Pinpoint the cell where the given text exists, returning its [X, Y] midpoint coordinate. 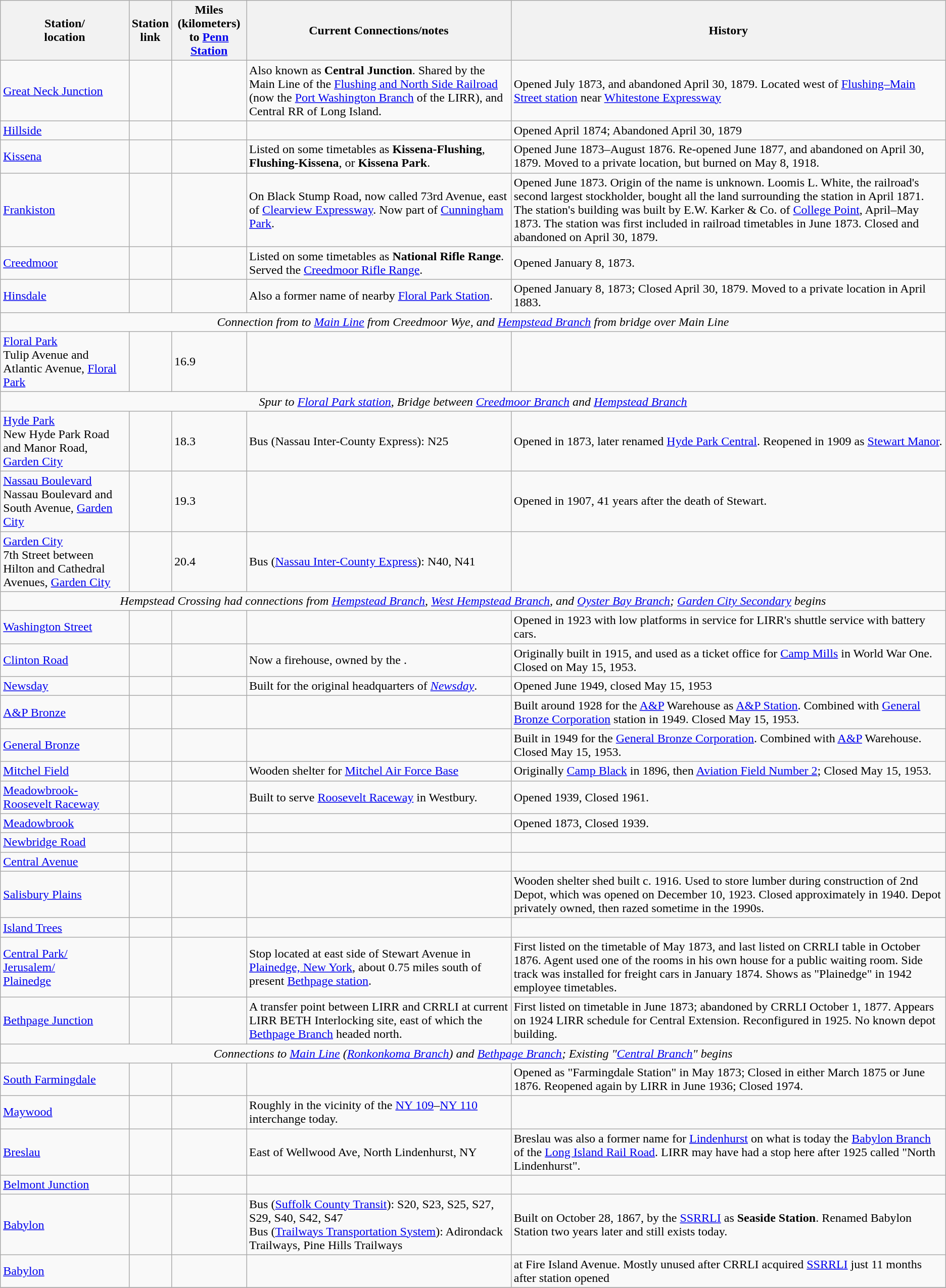
Salisbury Plains [65, 894]
Floral ParkTulip Avenue and Atlantic Avenue, Floral Park [65, 362]
Current Connections/notes [379, 30]
Miles (kilometers)to Penn Station [209, 30]
Frankiston [65, 210]
Nassau Boulevard Nassau Boulevard and South Avenue, Garden City [65, 501]
General Bronze [65, 745]
Newsday [65, 686]
Bus (Suffolk County Transit): S20, S23, S25, S27, S29, S40, S42, S47Bus (Trailways Transportation System): Adirondack Trailways, Pine Hills Trailways [379, 1225]
Listed on some timetables as National Rifle Range. Served the Creedmoor Rifle Range. [379, 263]
Opened 1939, Closed 1961. [728, 797]
Roughly in the vicinity of the NY 109–NY 110 interchange today. [379, 1113]
Hempstead Crossing had connections from Hempstead Branch, West Hempstead Branch, and Oyster Bay Branch; Garden City Secondary begins [473, 601]
20.4 [209, 562]
18.3 [209, 441]
Great Neck Junction [65, 91]
19.3 [209, 501]
A&P Bronze [65, 712]
Meadowbrook-Roosevelt Raceway [65, 797]
Originally built in 1915, and used as a ticket office for Camp Mills in World War One. Closed on May 15, 1953. [728, 660]
Connection from to Main Line from Creedmoor Wye, and Hempstead Branch from bridge over Main Line [473, 322]
Bus (Nassau Inter-County Express): N40, N41 [379, 562]
Opened 1873, Closed 1939. [728, 823]
Stationlink [150, 30]
Opened June 1949, closed May 15, 1953 [728, 686]
Bus (Nassau Inter-County Express): N25 [379, 441]
Spur to Floral Park station, Bridge between Creedmoor Branch and Hempstead Branch [473, 401]
Opened in 1873, later renamed Hyde Park Central. Reopened in 1909 as Stewart Manor. [728, 441]
Bethpage Junction [65, 1020]
Listed on some timetables as Kissena-Flushing, Flushing-Kissena, or Kissena Park. [379, 157]
Opened April 1874; Abandoned April 30, 1879 [728, 130]
Opened July 1873, and abandoned April 30, 1879. Located west of Flushing–Main Street station near Whitestone Expressway [728, 91]
16.9 [209, 362]
Hillside [65, 130]
Opened in 1923 with low platforms in service for LIRR's shuttle service with battery cars. [728, 628]
Opened June 1873–August 1876. Re-opened June 1877, and abandoned on April 30, 1879. Moved to a private location, but burned on May 8, 1918. [728, 157]
Opened January 8, 1873; Closed April 30, 1879. Moved to a private location in April 1883. [728, 296]
Washington Street [65, 628]
Breslau [65, 1152]
Stop located at east side of Stewart Avenue in Plainedge, New York, about 0.75 miles south of present Bethpage station. [379, 967]
Built around 1928 for the A&P Warehouse as A&P Station. Combined with General Bronze Corporation station in 1949. Closed May 15, 1953. [728, 712]
Island Trees [65, 927]
Built on October 28, 1867, by the SSRRLI as Seaside Station. Renamed Babylon Station two years later and still exists today. [728, 1225]
Opened January 8, 1873. [728, 263]
Maywood [65, 1113]
South Farmingdale [65, 1079]
Built for the original headquarters of Newsday. [379, 686]
Creedmoor [65, 263]
Wooden shelter for Mitchel Air Force Base [379, 771]
Now a firehouse, owned by the . [379, 660]
East of Wellwood Ave, North Lindenhurst, NY [379, 1152]
Connections to Main Line (Ronkonkoma Branch) and Bethpage Branch; Existing "Central Branch" begins [473, 1054]
Garden City 7th Street between Hilton and Cathedral Avenues, Garden City [65, 562]
Central Avenue [65, 862]
Station/location [65, 30]
Originally Camp Black in 1896, then Aviation Field Number 2; Closed May 15, 1953. [728, 771]
Clinton Road [65, 660]
Also a former name of nearby Floral Park Station. [379, 296]
Mitchel Field [65, 771]
Belmont Junction [65, 1185]
Kissena [65, 157]
Opened as "Farmingdale Station" in May 1873; Closed in either March 1875 or June 1876. Reopened again by LIRR in June 1936; Closed 1974. [728, 1079]
History [728, 30]
A transfer point between LIRR and CRRLI at current LIRR BETH Interlocking site, east of which the Bethpage Branch headed north. [379, 1020]
Hyde Park New Hyde Park Road and Manor Road, Garden City [65, 441]
at Fire Island Avenue. Mostly unused after CRRLI acquired SSRRLI just 11 months after station opened [728, 1271]
Newbridge Road [65, 842]
Hinsdale [65, 296]
Central Park/Jerusalem/Plainedge [65, 967]
Opened in 1907, 41 years after the death of Stewart. [728, 501]
On Black Stump Road, now called 73rd Avenue, east of Clearview Expressway. Now part of Cunningham Park. [379, 210]
Built in 1949 for the General Bronze Corporation. Combined with A&P Warehouse. Closed May 15, 1953. [728, 745]
Meadowbrook [65, 823]
Built to serve Roosevelt Raceway in Westbury. [379, 797]
